Output the [X, Y] coordinate of the center of the cell containing the given text.  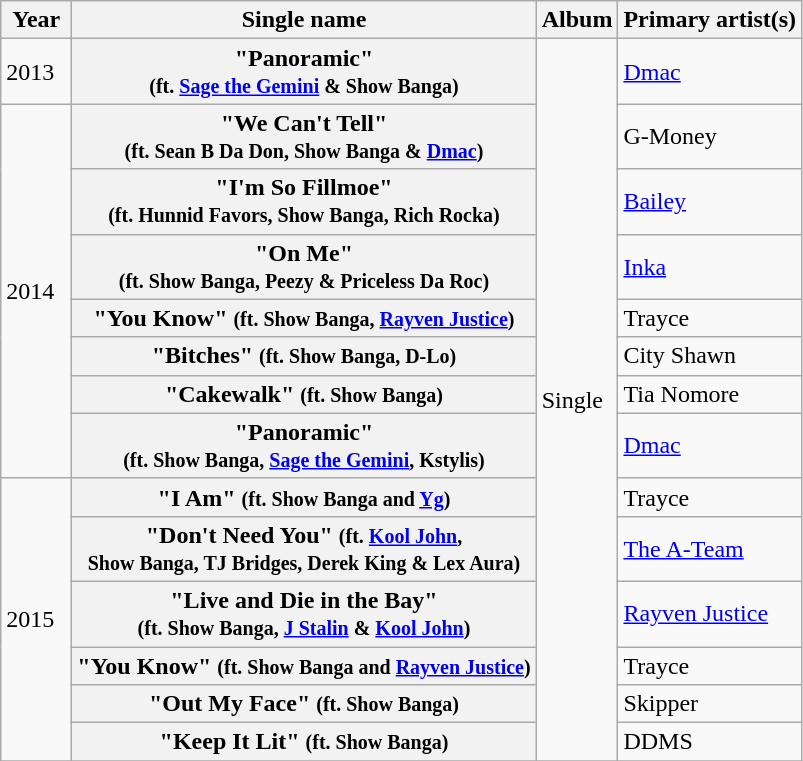
DDMS [710, 742]
Single [577, 400]
Primary artist(s) [710, 20]
Year [36, 20]
2013 [36, 72]
"I'm So Fillmoe"(ft. Hunnid Favors, Show Banga, Rich Rocka) [304, 202]
Single name [304, 20]
G-Money [710, 136]
Inka [710, 266]
"Panoramic"(ft. Show Banga, Sage the Gemini, Kstylis) [304, 446]
The A-Team [710, 548]
"You Know" (ft. Show Banga and Rayven Justice) [304, 665]
2015 [36, 619]
Tia Nomore [710, 394]
"Keep It Lit" (ft. Show Banga) [304, 742]
"Bitches" (ft. Show Banga, D-Lo) [304, 356]
"Out My Face" (ft. Show Banga) [304, 704]
"Panoramic"(ft. Sage the Gemini & Show Banga) [304, 72]
"On Me"(ft. Show Banga, Peezy & Priceless Da Roc) [304, 266]
"I Am" (ft. Show Banga and Yg) [304, 497]
Rayven Justice [710, 614]
"You Know" (ft. Show Banga, Rayven Justice) [304, 318]
Bailey [710, 202]
2014 [36, 291]
Album [577, 20]
Skipper [710, 704]
"Cakewalk" (ft. Show Banga) [304, 394]
"Don't Need You" (ft. Kool John, Show Banga, TJ Bridges, Derek King & Lex Aura) [304, 548]
"We Can't Tell"(ft. Sean B Da Don, Show Banga & Dmac) [304, 136]
City Shawn [710, 356]
"Live and Die in the Bay"(ft. Show Banga, J Stalin & Kool John) [304, 614]
